For the text-containing cell, return its midpoint in (x, y) coordinate format. 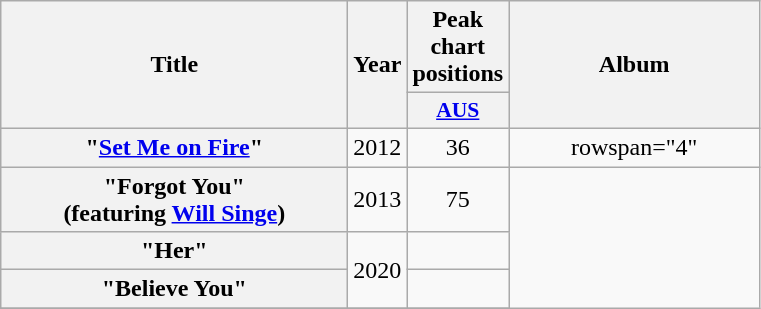
2012 (378, 147)
"Her" (174, 251)
2020 (378, 270)
Title (174, 65)
"Forgot You"(featuring Will Singe) (174, 198)
rowspan="4" (634, 147)
2013 (378, 198)
"Believe You" (174, 289)
36 (458, 147)
Year (378, 65)
Peak chart positions (458, 47)
AUS (458, 111)
75 (458, 198)
"Set Me on Fire" (174, 147)
Album (634, 65)
